Search for the cell housing the specified text and yield its (x, y) center coordinate. 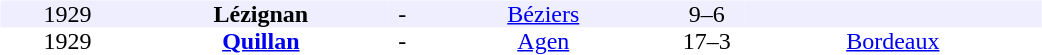
Bordeaux (892, 42)
Agen (544, 42)
Béziers (544, 14)
Lézignan (260, 14)
Quillan (260, 42)
17–3 (707, 42)
9–6 (707, 14)
